Capture the cell that displays the provided text and extract its (x, y) central coordinate. 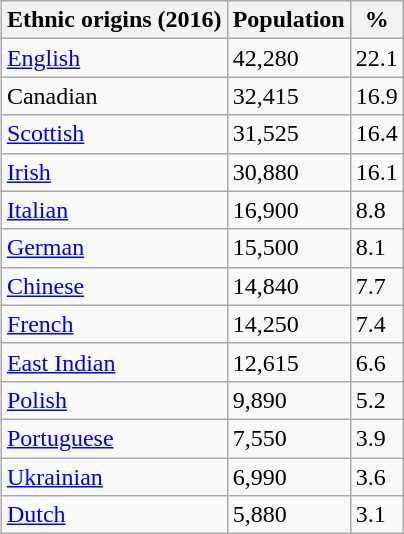
Population (288, 20)
German (114, 248)
5.2 (376, 400)
16.1 (376, 172)
East Indian (114, 362)
3.6 (376, 477)
12,615 (288, 362)
Portuguese (114, 438)
16.4 (376, 134)
32,415 (288, 96)
9,890 (288, 400)
14,840 (288, 286)
6.6 (376, 362)
8.8 (376, 210)
Italian (114, 210)
8.1 (376, 248)
3.9 (376, 438)
30,880 (288, 172)
16.9 (376, 96)
% (376, 20)
Ethnic origins (2016) (114, 20)
Irish (114, 172)
7,550 (288, 438)
Polish (114, 400)
42,280 (288, 58)
16,900 (288, 210)
Scottish (114, 134)
Chinese (114, 286)
Dutch (114, 515)
English (114, 58)
5,880 (288, 515)
3.1 (376, 515)
7.4 (376, 324)
6,990 (288, 477)
French (114, 324)
Ukrainian (114, 477)
22.1 (376, 58)
Canadian (114, 96)
7.7 (376, 286)
31,525 (288, 134)
15,500 (288, 248)
14,250 (288, 324)
